Detect which cell encompasses the target text, then output its (x, y) center coordinate. 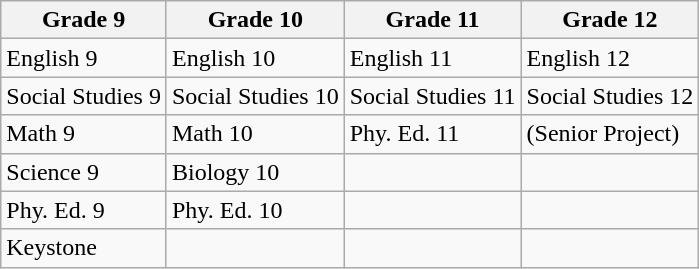
Social Studies 9 (84, 96)
Grade 10 (255, 20)
English 11 (432, 58)
Biology 10 (255, 172)
Grade 9 (84, 20)
English 10 (255, 58)
Math 9 (84, 134)
Grade 11 (432, 20)
English 12 (610, 58)
English 9 (84, 58)
Keystone (84, 248)
(Senior Project) (610, 134)
Social Studies 11 (432, 96)
Social Studies 12 (610, 96)
Social Studies 10 (255, 96)
Phy. Ed. 9 (84, 210)
Phy. Ed. 11 (432, 134)
Science 9 (84, 172)
Phy. Ed. 10 (255, 210)
Math 10 (255, 134)
Grade 12 (610, 20)
